Provide the [x, y] coordinate of the cell's center where the given text is located.  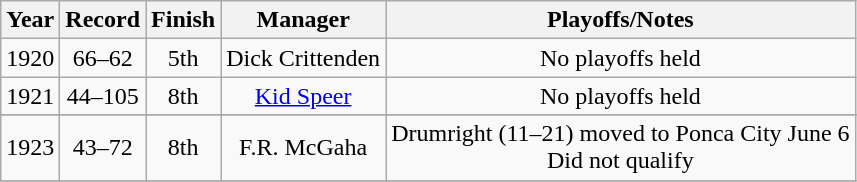
44–105 [103, 96]
66–62 [103, 58]
Kid Speer [304, 96]
43–72 [103, 148]
1920 [30, 58]
Record [103, 20]
Dick Crittenden [304, 58]
Year [30, 20]
Finish [184, 20]
Playoffs/Notes [620, 20]
Drumright (11–21) moved to Ponca City June 6Did not qualify [620, 148]
5th [184, 58]
Manager [304, 20]
F.R. McGaha [304, 148]
1923 [30, 148]
1921 [30, 96]
